From the cell containing the given text, extract its center point as (x, y) coordinate. 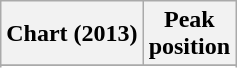
Peakposition (189, 34)
Chart (2013) (72, 34)
